Identify which cell holds the provided text, then report its [X, Y] central coordinate. 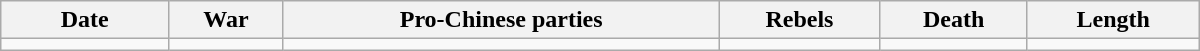
Death [954, 20]
Rebels [800, 20]
Pro-Chinese parties [501, 20]
Length [1113, 20]
War [226, 20]
Date [85, 20]
